For the text-containing cell, return its midpoint in [X, Y] coordinate format. 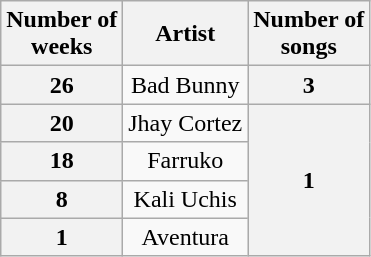
Kali Uchis [186, 199]
Number ofsongs [309, 34]
26 [62, 85]
Bad Bunny [186, 85]
8 [62, 199]
Artist [186, 34]
Aventura [186, 237]
Farruko [186, 161]
Jhay Cortez [186, 123]
18 [62, 161]
20 [62, 123]
3 [309, 85]
Number ofweeks [62, 34]
